Return [x, y] of the center of cell containing provided text 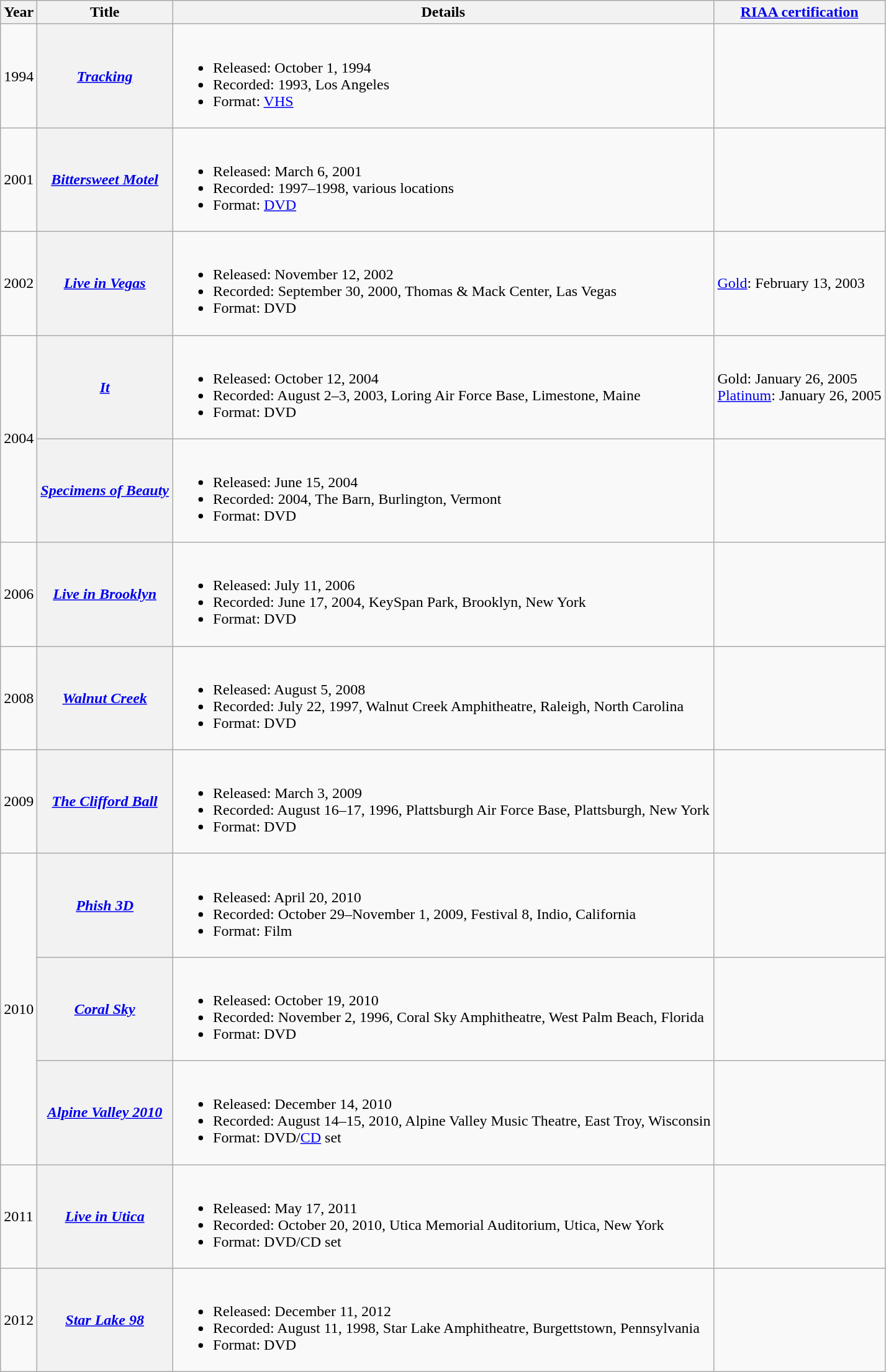
Gold: February 13, 2003 [800, 283]
1994 [19, 76]
Live in Utica [105, 1216]
Live in Brooklyn [105, 594]
Released: June 15, 2004Recorded: 2004, The Barn, Burlington, VermontFormat: DVD [443, 490]
Phish 3D [105, 905]
Alpine Valley 2010 [105, 1112]
Released: October 19, 2010Recorded: November 2, 1996, Coral Sky Amphitheatre, West Palm Beach, FloridaFormat: DVD [443, 1009]
2004 [19, 439]
Released: March 6, 2001Recorded: 1997–1998, various locationsFormat: DVD [443, 180]
Live in Vegas [105, 283]
2006 [19, 594]
2009 [19, 802]
Tracking [105, 76]
Title [105, 12]
Released: December 11, 2012Recorded: August 11, 1998, Star Lake Amphitheatre, Burgettstown, PennsylvaniaFormat: DVD [443, 1320]
Gold: January 26, 2005Platinum: January 26, 2005 [800, 387]
The Clifford Ball [105, 802]
2001 [19, 180]
Released: March 3, 2009Recorded: August 16–17, 1996, Plattsburgh Air Force Base, Plattsburgh, New YorkFormat: DVD [443, 802]
Released: April 20, 2010Recorded: October 29–November 1, 2009, Festival 8, Indio, CaliforniaFormat: Film [443, 905]
Released: October 12, 2004Recorded: August 2–3, 2003, Loring Air Force Base, Limestone, MaineFormat: DVD [443, 387]
Released: October 1, 1994Recorded: 1993, Los AngelesFormat: VHS [443, 76]
2008 [19, 697]
It [105, 387]
2012 [19, 1320]
Released: May 17, 2011Recorded: October 20, 2010, Utica Memorial Auditorium, Utica, New YorkFormat: DVD/CD set [443, 1216]
Released: November 12, 2002Recorded: September 30, 2000, Thomas & Mack Center, Las VegasFormat: DVD [443, 283]
Star Lake 98 [105, 1320]
Specimens of Beauty [105, 490]
2010 [19, 1009]
Coral Sky [105, 1009]
Year [19, 12]
Details [443, 12]
2002 [19, 283]
Released: July 11, 2006Recorded: June 17, 2004, KeySpan Park, Brooklyn, New YorkFormat: DVD [443, 594]
RIAA certification [800, 12]
Released: August 5, 2008Recorded: July 22, 1997, Walnut Creek Amphitheatre, Raleigh, North CarolinaFormat: DVD [443, 697]
Bittersweet Motel [105, 180]
2011 [19, 1216]
Walnut Creek [105, 697]
Released: December 14, 2010Recorded: August 14–15, 2010, Alpine Valley Music Theatre, East Troy, WisconsinFormat: DVD/CD set [443, 1112]
